Capture the cell that displays the provided text and extract its (x, y) central coordinate. 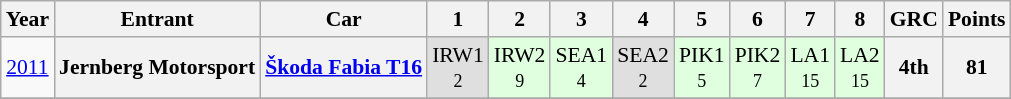
81 (977, 68)
SEA14 (581, 68)
6 (758, 19)
8 (860, 19)
2011 (28, 68)
IRW29 (520, 68)
SEA22 (643, 68)
Points (977, 19)
Entrant (157, 19)
PIK15 (702, 68)
5 (702, 19)
7 (810, 19)
2 (520, 19)
Year (28, 19)
PIK27 (758, 68)
4 (643, 19)
Car (344, 19)
GRC (914, 19)
1 (458, 19)
LA215 (860, 68)
Škoda Fabia T16 (344, 68)
4th (914, 68)
3 (581, 19)
IRW12 (458, 68)
LA115 (810, 68)
Jernberg Motorsport (157, 68)
